Return [X, Y] of the center of cell containing provided text 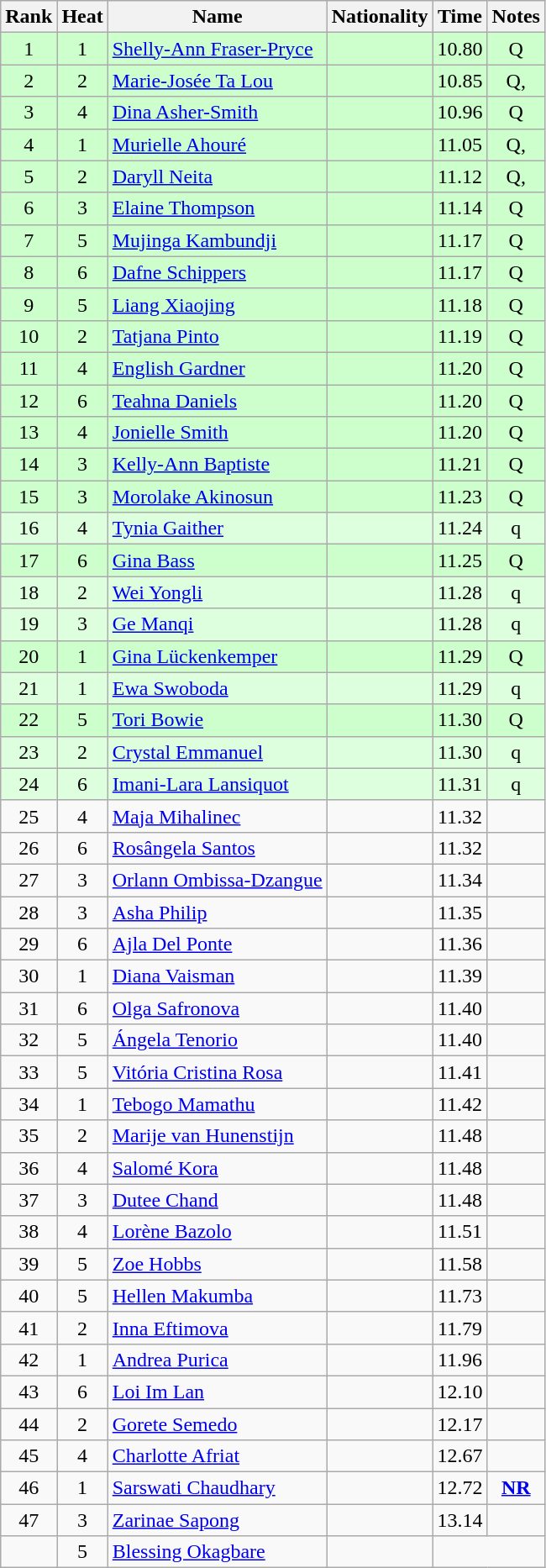
25 [29, 816]
11.18 [460, 304]
11.41 [460, 1072]
11 [29, 368]
Hellen Makumba [217, 1296]
Rank [29, 17]
11.19 [460, 336]
Wei Yongli [217, 592]
19 [29, 624]
41 [29, 1328]
11.73 [460, 1296]
Zoe Hobbs [217, 1264]
NR [516, 1488]
34 [29, 1104]
26 [29, 848]
11.25 [460, 560]
10.85 [460, 81]
Maja Mihalinec [217, 816]
12 [29, 401]
11.24 [460, 529]
11.96 [460, 1360]
Ajla Del Ponte [217, 944]
12.10 [460, 1392]
37 [29, 1200]
30 [29, 976]
Orlann Ombissa-Dzangue [217, 880]
40 [29, 1296]
Andrea Purica [217, 1360]
11.12 [460, 176]
42 [29, 1360]
33 [29, 1072]
12.72 [460, 1488]
Time [460, 17]
Tatjana Pinto [217, 336]
Gina Bass [217, 560]
11.14 [460, 208]
22 [29, 720]
Elaine Thompson [217, 208]
Asha Philip [217, 912]
Blessing Okagbare [217, 1552]
Ángela Tenorio [217, 1040]
17 [29, 560]
Diana Vaisman [217, 976]
Teahna Daniels [217, 401]
12.67 [460, 1456]
16 [29, 529]
Mujinga Kambundji [217, 240]
10.80 [460, 49]
43 [29, 1392]
11.79 [460, 1328]
14 [29, 465]
Dafne Schippers [217, 272]
45 [29, 1456]
Zarinae Sapong [217, 1520]
47 [29, 1520]
31 [29, 1008]
Shelly-Ann Fraser-Pryce [217, 49]
11.42 [460, 1104]
7 [29, 240]
Loi Im Lan [217, 1392]
Ge Manqi [217, 624]
12.17 [460, 1424]
36 [29, 1168]
11.34 [460, 880]
23 [29, 752]
Inna Eftimova [217, 1328]
27 [29, 880]
32 [29, 1040]
Nationality [380, 17]
Rosângela Santos [217, 848]
Heat [82, 17]
Name [217, 17]
13 [29, 433]
11.21 [460, 465]
Notes [516, 17]
Ewa Swoboda [217, 688]
Salomé Kora [217, 1168]
11.39 [460, 976]
9 [29, 304]
Marie-Josée Ta Lou [217, 81]
29 [29, 944]
10.96 [460, 113]
28 [29, 912]
8 [29, 272]
Kelly-Ann Baptiste [217, 465]
46 [29, 1488]
English Gardner [217, 368]
11.36 [460, 944]
24 [29, 784]
Jonielle Smith [217, 433]
13.14 [460, 1520]
39 [29, 1264]
Crystal Emmanuel [217, 752]
Vitória Cristina Rosa [217, 1072]
15 [29, 497]
11.31 [460, 784]
Liang Xiaojing [217, 304]
10 [29, 336]
11.05 [460, 145]
Lorène Bazolo [217, 1232]
Gina Lückenkemper [217, 656]
18 [29, 592]
Morolake Akinosun [217, 497]
Daryll Neita [217, 176]
20 [29, 656]
Imani-Lara Lansiquot [217, 784]
Sarswati Chaudhary [217, 1488]
Marije van Hunenstijn [217, 1136]
Tebogo Mamathu [217, 1104]
Tynia Gaither [217, 529]
Murielle Ahouré [217, 145]
11.51 [460, 1232]
Gorete Semedo [217, 1424]
35 [29, 1136]
11.58 [460, 1264]
38 [29, 1232]
Tori Bowie [217, 720]
21 [29, 688]
11.23 [460, 497]
11.35 [460, 912]
Dutee Chand [217, 1200]
Olga Safronova [217, 1008]
Dina Asher-Smith [217, 113]
44 [29, 1424]
Charlotte Afriat [217, 1456]
